Find where the given text appears and provide that cell's center as [x, y] coordinate. 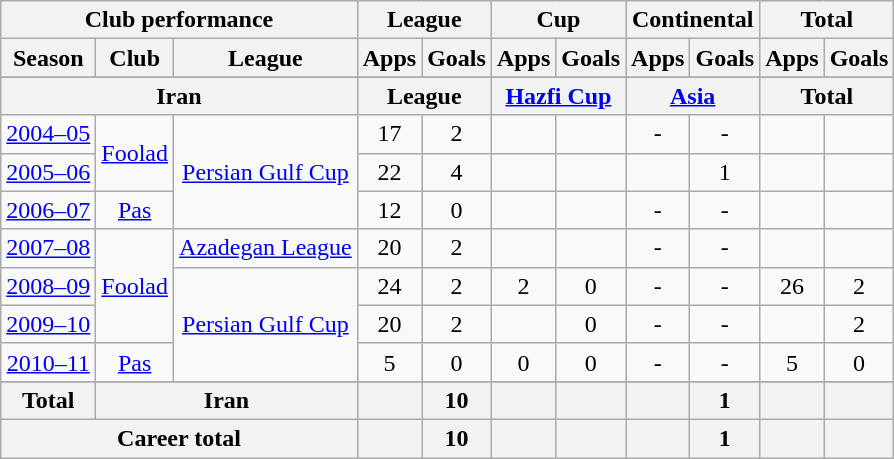
Club performance [179, 20]
Asia [693, 96]
4 [457, 172]
Azadegan League [266, 248]
Cup [558, 20]
Season [48, 58]
Hazfi Cup [558, 96]
2005–06 [48, 172]
26 [792, 286]
2007–08 [48, 248]
Career total [179, 438]
24 [389, 286]
12 [389, 210]
2006–07 [48, 210]
22 [389, 172]
2009–10 [48, 324]
Continental [693, 20]
17 [389, 134]
2010–11 [48, 362]
2008–09 [48, 286]
Club [135, 58]
2004–05 [48, 134]
